Extract the (X, Y) coordinate from the center of the cell holding the provided text.  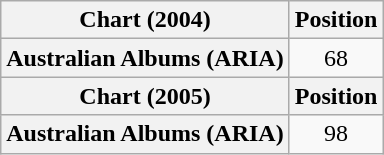
68 (336, 58)
Chart (2004) (145, 20)
98 (336, 134)
Chart (2005) (145, 96)
